Find where the given text appears and provide that cell's center as (X, Y) coordinate. 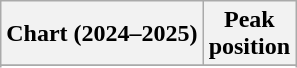
Chart (2024–2025) (102, 34)
Peakposition (249, 34)
